Determine the [x, y] coordinate at the center of the cell enclosing the given text.  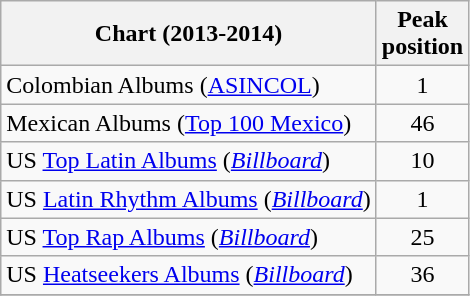
Peakposition [422, 34]
Mexican Albums (Top 100 Mexico) [189, 123]
25 [422, 237]
US Top Rap Albums (Billboard) [189, 237]
46 [422, 123]
10 [422, 161]
Colombian Albums (ASINCOL) [189, 85]
Chart (2013-2014) [189, 34]
US Heatseekers Albums (Billboard) [189, 275]
US Top Latin Albums (Billboard) [189, 161]
US Latin Rhythm Albums (Billboard) [189, 199]
36 [422, 275]
